From the cell containing the given text, extract its center point as (x, y) coordinate. 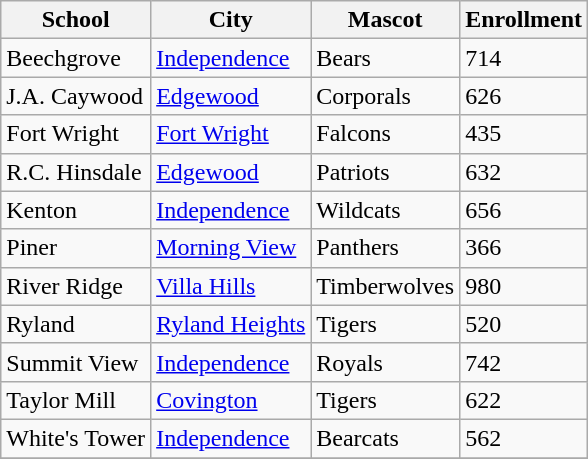
Wildcats (386, 210)
714 (524, 58)
Morning View (231, 248)
Covington (231, 400)
435 (524, 134)
622 (524, 400)
Piner (76, 248)
Corporals (386, 96)
366 (524, 248)
Bears (386, 58)
Mascot (386, 20)
White's Tower (76, 438)
School (76, 20)
Summit View (76, 362)
Royals (386, 362)
Villa Hills (231, 286)
626 (524, 96)
Timberwolves (386, 286)
Enrollment (524, 20)
Ryland Heights (231, 324)
Kenton (76, 210)
562 (524, 438)
656 (524, 210)
632 (524, 172)
Falcons (386, 134)
Ryland (76, 324)
980 (524, 286)
742 (524, 362)
Beechgrove (76, 58)
Panthers (386, 248)
520 (524, 324)
J.A. Caywood (76, 96)
Bearcats (386, 438)
City (231, 20)
R.C. Hinsdale (76, 172)
River Ridge (76, 286)
Patriots (386, 172)
Taylor Mill (76, 400)
